Output the (X, Y) coordinate of the center of the cell containing the given text.  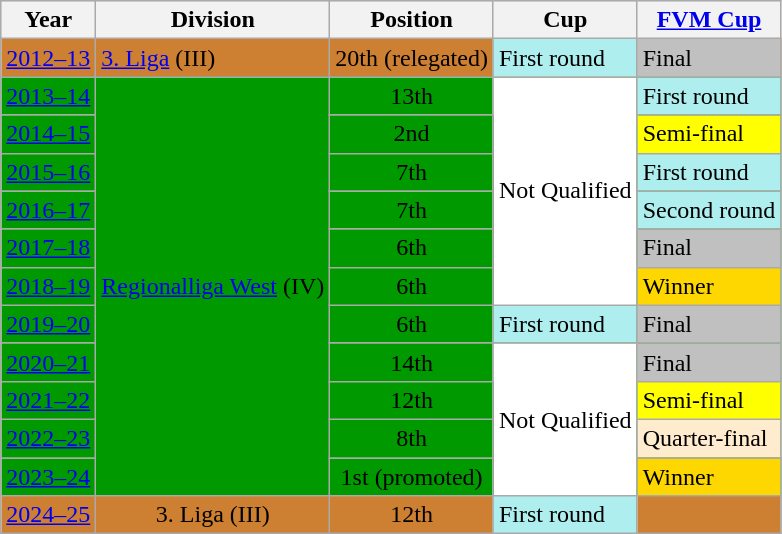
2014–15 (48, 134)
Quarter-final (709, 438)
Position (412, 20)
2019–20 (48, 324)
2nd (412, 134)
2012–13 (48, 58)
2022–23 (48, 438)
2013–14 (48, 96)
1st (promoted) (412, 477)
2018–19 (48, 286)
2020–21 (48, 362)
2021–22 (48, 400)
2024–25 (48, 515)
2023–24 (48, 477)
Division (213, 20)
2017–18 (48, 248)
14th (412, 362)
2015–16 (48, 172)
Cup (565, 20)
20th (relegated) (412, 58)
FVM Cup (709, 20)
2016–17 (48, 210)
8th (412, 438)
13th (412, 96)
Year (48, 20)
Regionalliga West (IV) (213, 286)
Second round (709, 210)
